Capture the cell that displays the provided text and extract its [x, y] central coordinate. 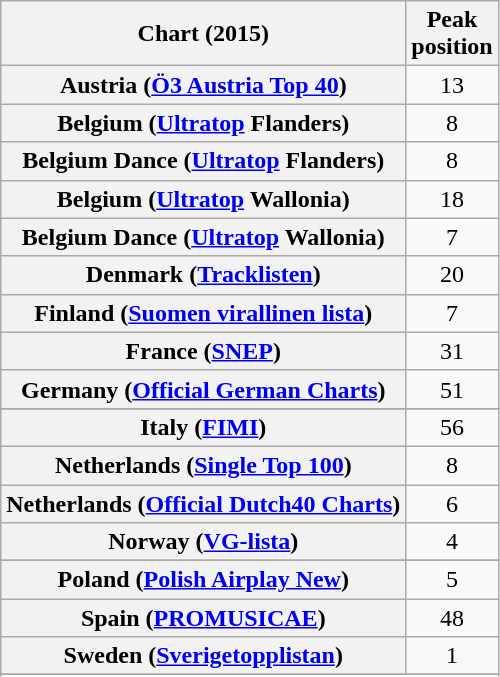
Finland (Suomen virallinen lista) [204, 313]
France (SNEP) [204, 351]
Sweden (Sverigetopplistan) [204, 656]
31 [452, 351]
Italy (FIMI) [204, 427]
Austria (Ö3 Austria Top 40) [204, 85]
Netherlands (Single Top 100) [204, 465]
13 [452, 85]
18 [452, 199]
Denmark (Tracklisten) [204, 275]
Netherlands (Official Dutch40 Charts) [204, 503]
Belgium (Ultratop Wallonia) [204, 199]
Chart (2015) [204, 34]
Spain (PROMUSICAE) [204, 618]
4 [452, 542]
Belgium (Ultratop Flanders) [204, 123]
20 [452, 275]
51 [452, 389]
48 [452, 618]
Belgium Dance (Ultratop Wallonia) [204, 237]
Poland (Polish Airplay New) [204, 580]
Germany (Official German Charts) [204, 389]
1 [452, 656]
5 [452, 580]
Belgium Dance (Ultratop Flanders) [204, 161]
Peakposition [452, 34]
Norway (VG-lista) [204, 542]
6 [452, 503]
56 [452, 427]
